For the text-containing cell, return its midpoint in (x, y) coordinate format. 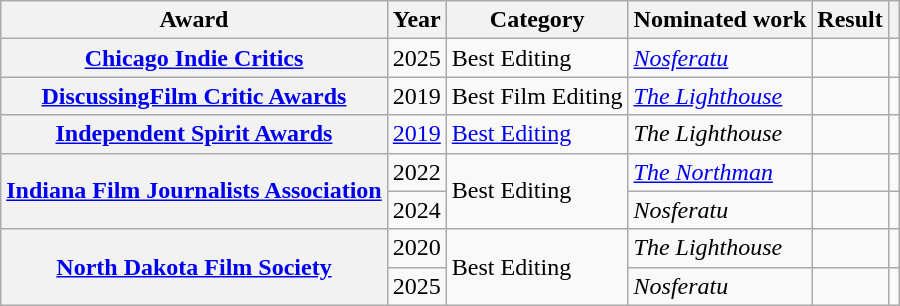
Best Film Editing (537, 96)
Independent Spirit Awards (194, 134)
Award (194, 20)
The Northman (720, 172)
2020 (416, 248)
Category (537, 20)
2024 (416, 210)
Year (416, 20)
2022 (416, 172)
Result (850, 20)
Nominated work (720, 20)
DiscussingFilm Critic Awards (194, 96)
North Dakota Film Society (194, 267)
Indiana Film Journalists Association (194, 191)
Chicago Indie Critics (194, 58)
